Search for the cell housing the specified text and yield its (X, Y) center coordinate. 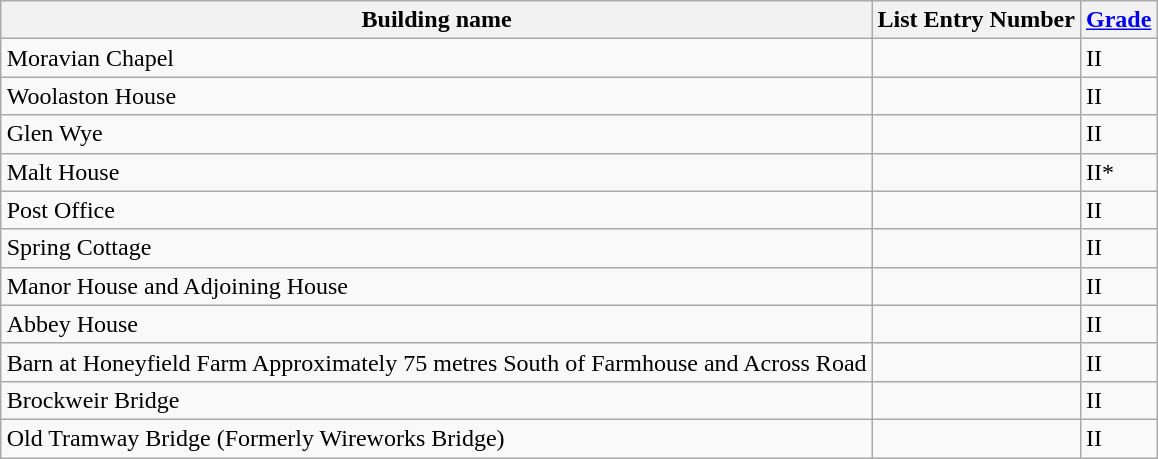
Woolaston House (436, 96)
Malt House (436, 172)
Abbey House (436, 324)
Moravian Chapel (436, 58)
Spring Cottage (436, 248)
Brockweir Bridge (436, 400)
II* (1118, 172)
Building name (436, 20)
List Entry Number (976, 20)
Post Office (436, 210)
Barn at Honeyfield Farm Approximately 75 metres South of Farmhouse and Across Road (436, 362)
Glen Wye (436, 134)
Manor House and Adjoining House (436, 286)
Grade (1118, 20)
Old Tramway Bridge (Formerly Wireworks Bridge) (436, 438)
